Pinpoint the cell where the given text exists, returning its (X, Y) midpoint coordinate. 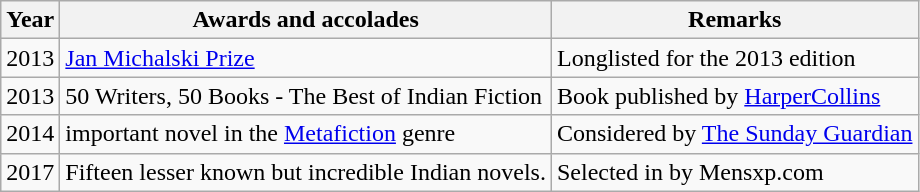
important novel in the Metafiction genre (306, 134)
Awards and accolades (306, 20)
Book published by HarperCollins (734, 96)
Jan Michalski Prize (306, 58)
Remarks (734, 20)
Fifteen lesser known but incredible Indian novels. (306, 172)
50 Writers, 50 Books - The Best of Indian Fiction (306, 96)
Considered by The Sunday Guardian (734, 134)
2014 (30, 134)
Longlisted for the 2013 edition (734, 58)
2017 (30, 172)
Year (30, 20)
Selected in by Mensxp.com (734, 172)
